Extract the (x, y) coordinate from the center of the cell holding the provided text.  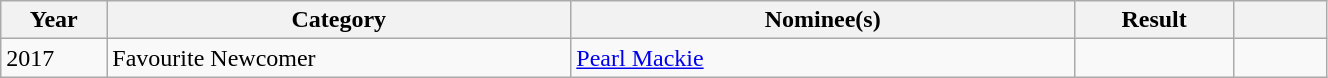
Year (54, 20)
Pearl Mackie (823, 58)
Nominee(s) (823, 20)
2017 (54, 58)
Result (1154, 20)
Favourite Newcomer (339, 58)
Category (339, 20)
